Identify which cell holds the provided text, then report its [x, y] central coordinate. 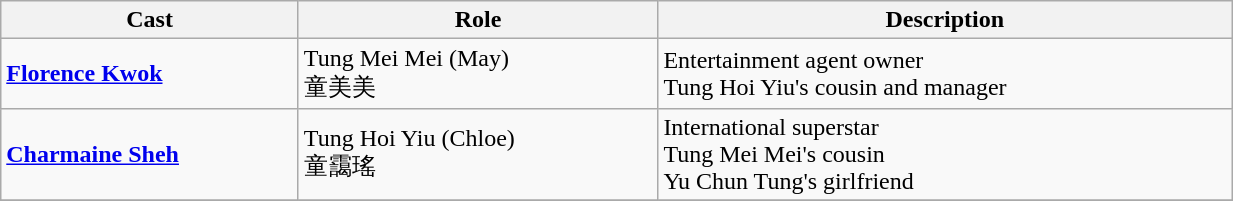
Entertainment agent ownerTung Hoi Yiu's cousin and manager [945, 74]
Tung Mei Mei (May)童美美 [478, 74]
Charmaine Sheh [150, 154]
Description [945, 20]
International superstarTung Mei Mei's cousinYu Chun Tung's girlfriend [945, 154]
Cast [150, 20]
Florence Kwok [150, 74]
Tung Hoi Yiu (Chloe)童靄瑤 [478, 154]
Role [478, 20]
